From the cell containing the given text, extract its center point as (x, y) coordinate. 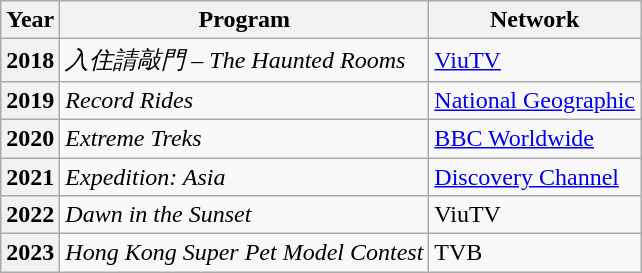
Discovery Channel (535, 177)
TVB (535, 253)
Record Rides (244, 100)
2019 (30, 100)
2018 (30, 60)
Program (244, 20)
BBC Worldwide (535, 138)
2021 (30, 177)
入住請敲門 – The Haunted Rooms (244, 60)
Year (30, 20)
National Geographic (535, 100)
Extreme Treks (244, 138)
2020 (30, 138)
Hong Kong Super Pet Model Contest (244, 253)
2022 (30, 215)
Dawn in the Sunset (244, 215)
Network (535, 20)
2023 (30, 253)
Expedition: Asia (244, 177)
